Determine the [X, Y] coordinate at the center of the cell enclosing the given text.  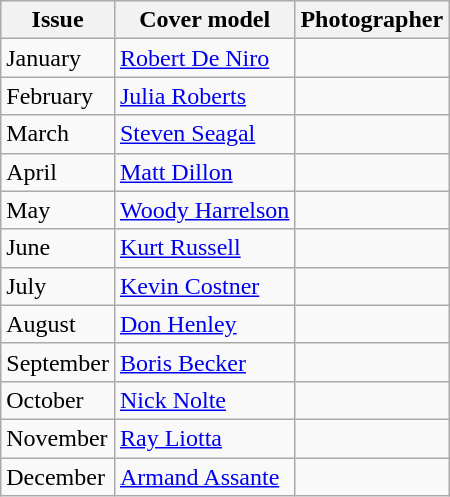
Robert De Niro [204, 58]
March [58, 134]
October [58, 400]
Steven Seagal [204, 134]
May [58, 210]
Photographer [372, 20]
Julia Roberts [204, 96]
Boris Becker [204, 362]
Kurt Russell [204, 248]
Don Henley [204, 324]
Issue [58, 20]
February [58, 96]
September [58, 362]
Kevin Costner [204, 286]
November [58, 438]
July [58, 286]
Woody Harrelson [204, 210]
Matt Dillon [204, 172]
January [58, 58]
Armand Assante [204, 477]
April [58, 172]
June [58, 248]
Cover model [204, 20]
Ray Liotta [204, 438]
December [58, 477]
August [58, 324]
Nick Nolte [204, 400]
